For the text-containing cell, return its midpoint in [X, Y] coordinate format. 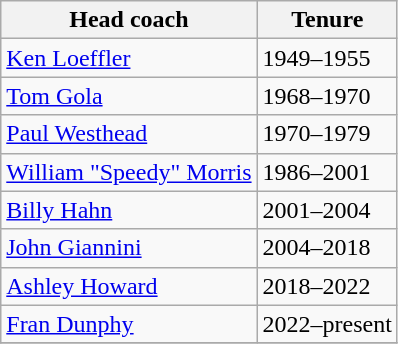
2022–present [327, 324]
1968–1970 [327, 96]
Ken Loeffler [129, 58]
Fran Dunphy [129, 324]
John Giannini [129, 248]
Billy Hahn [129, 210]
Head coach [129, 20]
1949–1955 [327, 58]
2018–2022 [327, 286]
Tenure [327, 20]
Ashley Howard [129, 286]
2004–2018 [327, 248]
Paul Westhead [129, 134]
2001–2004 [327, 210]
Tom Gola [129, 96]
William "Speedy" Morris [129, 172]
1970–1979 [327, 134]
1986–2001 [327, 172]
